Return the [X, Y] coordinate for the center point of the cell that contains the specified text.  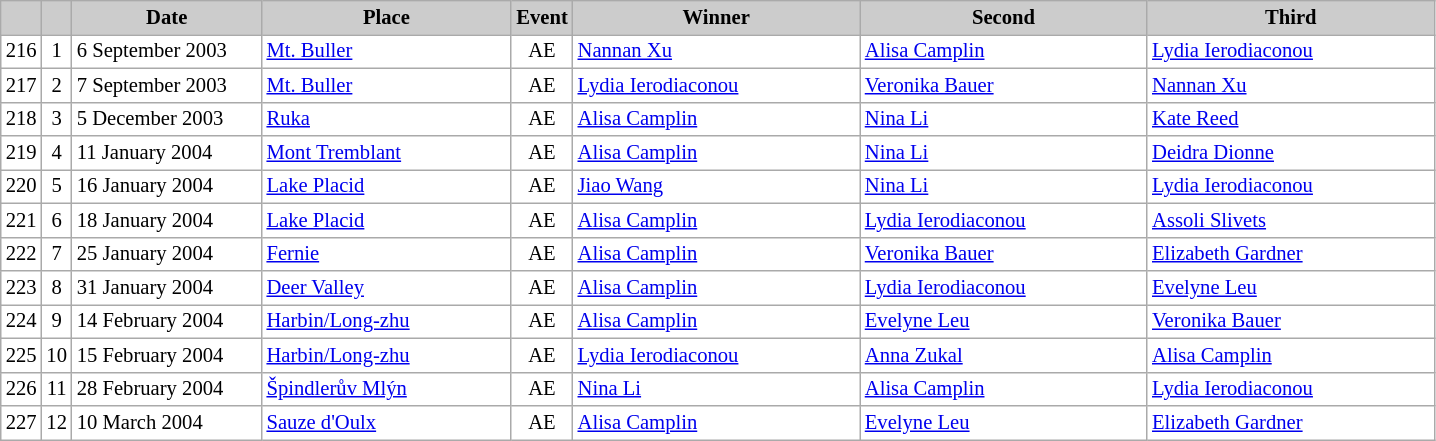
Ruka [387, 119]
Deidra Dionne [1290, 153]
Fernie [387, 254]
11 January 2004 [167, 153]
223 [22, 287]
Špindlerův Mlýn [387, 389]
Assoli Slivets [1290, 220]
7 [56, 254]
3 [56, 119]
14 February 2004 [167, 321]
227 [22, 423]
6 [56, 220]
11 [56, 389]
218 [22, 119]
216 [22, 51]
219 [22, 153]
10 March 2004 [167, 423]
220 [22, 186]
25 January 2004 [167, 254]
224 [22, 321]
217 [22, 85]
Mont Tremblant [387, 153]
Kate Reed [1290, 119]
Sauze d'Oulx [387, 423]
Third [1290, 17]
10 [56, 355]
4 [56, 153]
Jiao Wang [716, 186]
7 September 2003 [167, 85]
Place [387, 17]
Winner [716, 17]
Deer Valley [387, 287]
5 [56, 186]
8 [56, 287]
31 January 2004 [167, 287]
226 [22, 389]
Date [167, 17]
6 September 2003 [167, 51]
15 February 2004 [167, 355]
225 [22, 355]
28 February 2004 [167, 389]
Second [1004, 17]
222 [22, 254]
9 [56, 321]
16 January 2004 [167, 186]
Anna Zukal [1004, 355]
1 [56, 51]
18 January 2004 [167, 220]
5 December 2003 [167, 119]
12 [56, 423]
221 [22, 220]
2 [56, 85]
Event [542, 17]
